Return the [X, Y] coordinate for the center point of the cell that contains the specified text.  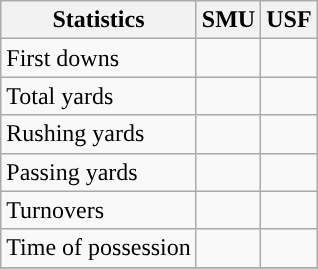
Total yards [99, 96]
Statistics [99, 20]
USF [289, 20]
Time of possession [99, 248]
SMU [228, 20]
Passing yards [99, 172]
Turnovers [99, 210]
First downs [99, 58]
Rushing yards [99, 134]
